Detect which cell encompasses the target text, then output its (x, y) center coordinate. 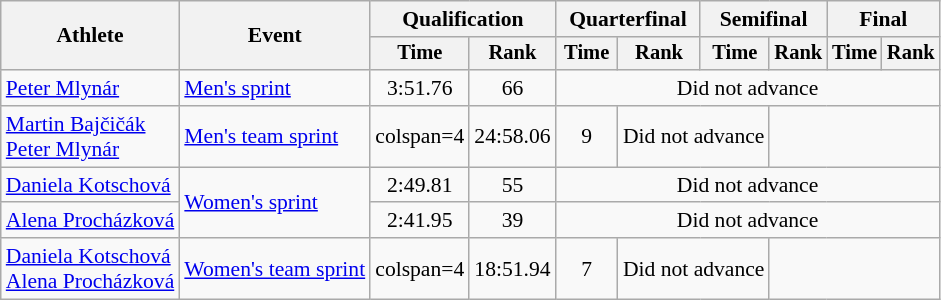
66 (512, 88)
Qualification (462, 19)
3:51.76 (420, 88)
Alena Procházková (90, 221)
39 (512, 221)
Women's sprint (274, 202)
Daniela KotschováAlena Procházková (90, 268)
Athlete (90, 36)
18:51.94 (512, 268)
7 (587, 268)
Women's team sprint (274, 268)
24:58.06 (512, 136)
Semifinal (764, 19)
55 (512, 185)
Quarterfinal (628, 19)
Men's sprint (274, 88)
Peter Mlynár (90, 88)
Daniela Kotschová (90, 185)
Men's team sprint (274, 136)
Martin BajčičákPeter Mlynár (90, 136)
2:49.81 (420, 185)
2:41.95 (420, 221)
9 (587, 136)
Event (274, 36)
Final (883, 19)
